Scan for the cell matching the given text and deliver its (X, Y) coordinate at center. 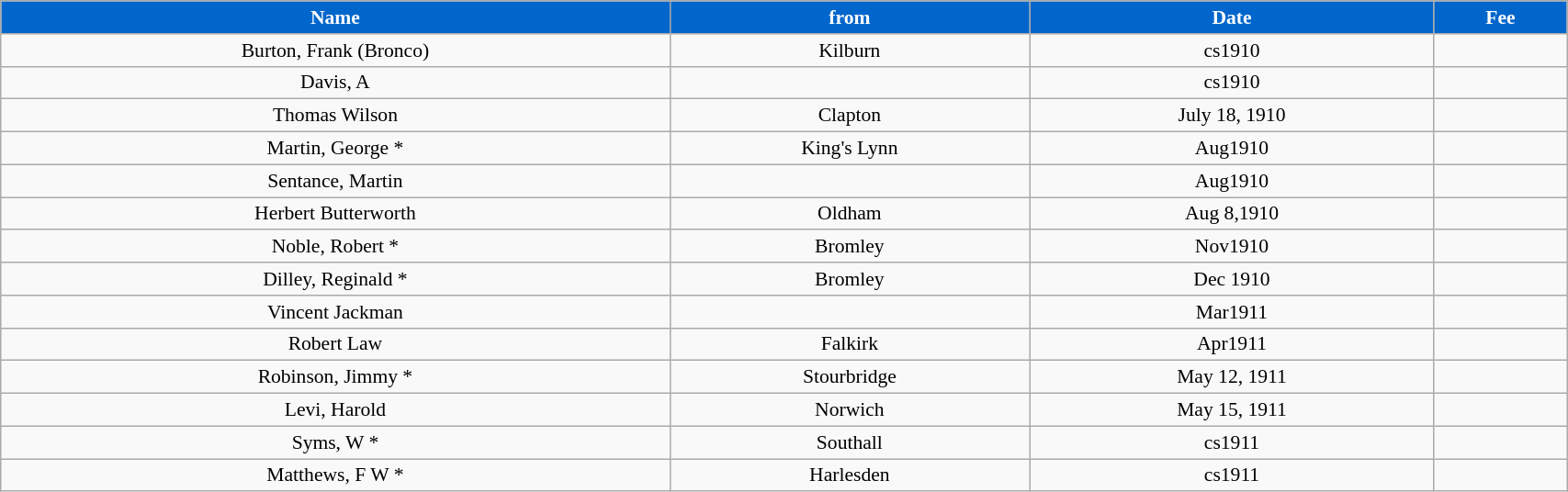
Date (1233, 17)
Norwich (850, 410)
Matthews, F W * (335, 475)
Nov1910 (1233, 247)
Sentance, Martin (335, 181)
Syms, W * (335, 442)
Harlesden (850, 475)
Oldham (850, 214)
Martin, George * (335, 149)
Southall (850, 442)
May 12, 1911 (1233, 377)
Noble, Robert * (335, 247)
Stourbridge (850, 377)
Robert Law (335, 344)
from (850, 17)
July 18, 1910 (1233, 116)
King's Lynn (850, 149)
Robinson, Jimmy * (335, 377)
Thomas Wilson (335, 116)
Burton, Frank (Bronco) (335, 50)
Name (335, 17)
Aug 8,1910 (1233, 214)
Apr1911 (1233, 344)
Falkirk (850, 344)
Dec 1910 (1233, 279)
Davis, A (335, 83)
Dilley, Reginald * (335, 279)
Kilburn (850, 50)
Herbert Butterworth (335, 214)
Clapton (850, 116)
Mar1911 (1233, 312)
May 15, 1911 (1233, 410)
Levi, Harold (335, 410)
Fee (1500, 17)
Vincent Jackman (335, 312)
